Determine the (X, Y) coordinate at the center of the cell enclosing the given text.  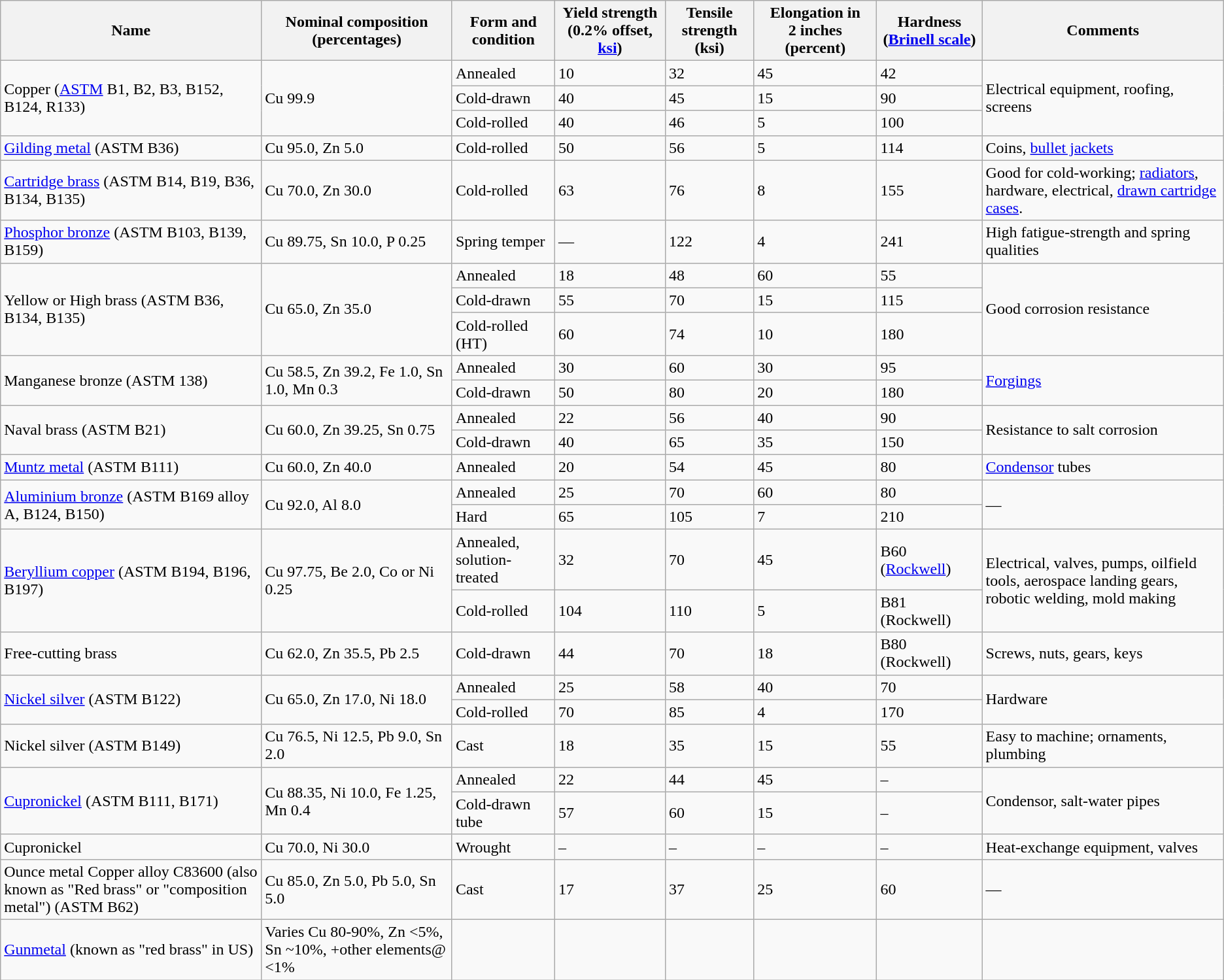
Name (131, 31)
155 (930, 190)
58 (709, 687)
Ounce metal Copper alloy C83600 (also known as "Red brass" or "composition metal") (ASTM B62) (131, 889)
Condensor tubes (1102, 467)
Cu 60.0, Zn 39.25, Sn 0.75 (357, 430)
Cu 65.0, Zn 35.0 (357, 309)
Cu 62.0, Zn 35.5, Pb 2.5 (357, 654)
241 (930, 242)
Comments (1102, 31)
Cu 95.0, Zn 5.0 (357, 148)
Cu 70.0, Zn 30.0 (357, 190)
7 (815, 517)
Nickel silver (ASTM B149) (131, 745)
74 (709, 333)
48 (709, 275)
Nickel silver (ASTM B122) (131, 700)
Cu 89.75, Sn 10.0, P 0.25 (357, 242)
Manganese bronze (ASTM 138) (131, 380)
Phosphor bronze (ASTM B103, B139, B159) (131, 242)
Cu 97.75, Be 2.0, Co or Ni 0.25 (357, 581)
105 (709, 517)
Cu 60.0, Zn 40.0 (357, 467)
Screws, nuts, gears, keys (1102, 654)
Elongation in 2 inches (percent) (815, 31)
100 (930, 123)
Muntz metal (ASTM B111) (131, 467)
114 (930, 148)
170 (930, 712)
Electrical equipment, roofing, screens (1102, 98)
210 (930, 517)
High fatigue-strength and spring qualities (1102, 242)
54 (709, 467)
Gilding metal (ASTM B36) (131, 148)
85 (709, 712)
Free-cutting brass (131, 654)
Cupronickel (ASTM B111, B171) (131, 800)
104 (609, 611)
Resistance to salt corrosion (1102, 430)
57 (609, 813)
B60 (Rockwell) (930, 560)
Cu 65.0, Zn 17.0, Ni 18.0 (357, 700)
Coins, bullet jackets (1102, 148)
Cu 70.0, Ni 30.0 (357, 847)
B81 (Rockwell) (930, 611)
Cu 85.0, Zn 5.0, Pb 5.0, Sn 5.0 (357, 889)
Condensor, salt-water pipes (1102, 800)
37 (709, 889)
B80 (Rockwell) (930, 654)
Hardware (1102, 700)
Varies Cu 80-90%, Zn <5%, Sn ~10%, +other elements@ <1% (357, 949)
46 (709, 123)
Cu 58.5, Zn 39.2, Fe 1.0, Sn 1.0, Mn 0.3 (357, 380)
Gunmetal (known as "red brass" in US) (131, 949)
Tensile strength (ksi) (709, 31)
Aluminium bronze (ASTM B169 alloy A, B124, B150) (131, 505)
Cupronickel (131, 847)
8 (815, 190)
Cu 92.0, Al 8.0 (357, 505)
Cu 88.35, Ni 10.0, Fe 1.25, Mn 0.4 (357, 800)
Cold-rolled (HT) (503, 333)
Form and condition (503, 31)
Electrical, valves, pumps, oilfield tools, aerospace landing gears, robotic welding, mold making (1102, 581)
115 (930, 300)
Hardness (Brinell scale) (930, 31)
17 (609, 889)
76 (709, 190)
Copper (ASTM B1, B2, B3, B152, B124, R133) (131, 98)
Good corrosion resistance (1102, 309)
Hard (503, 517)
Forgings (1102, 380)
110 (709, 611)
Beryllium copper (ASTM B194, B196, B197) (131, 581)
95 (930, 367)
Heat-exchange equipment, valves (1102, 847)
122 (709, 242)
Wrought (503, 847)
Yield strength (0.2% offset, ksi) (609, 31)
Annealed, solution-treated (503, 560)
Cold-drawn tube (503, 813)
Cartridge brass (ASTM B14, B19, B36, B134, B135) (131, 190)
Good for cold-working; radiators, hardware, electrical, drawn cartridge cases. (1102, 190)
Cu 99.9 (357, 98)
Naval brass (ASTM B21) (131, 430)
150 (930, 443)
63 (609, 190)
42 (930, 73)
Yellow or High brass (ASTM B36, B134, B135) (131, 309)
Cu 76.5, Ni 12.5, Pb 9.0, Sn 2.0 (357, 745)
Nominal composition (percentages) (357, 31)
Spring temper (503, 242)
Easy to machine; ornaments, plumbing (1102, 745)
